Search for the cell housing the specified text and yield its (x, y) center coordinate. 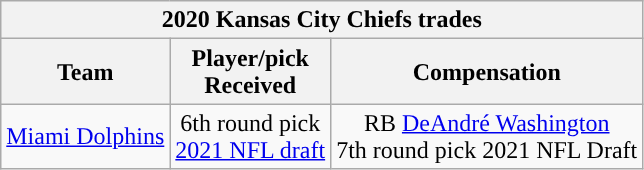
Miami Dolphins (86, 136)
Team (86, 72)
RB DeAndré Washington7th round pick 2021 NFL Draft (487, 136)
Compensation (487, 72)
Player/pickReceived (250, 72)
6th round pick2021 NFL draft (250, 136)
2020 Kansas City Chiefs trades (322, 20)
